Identify which cell holds the provided text, then report its [x, y] central coordinate. 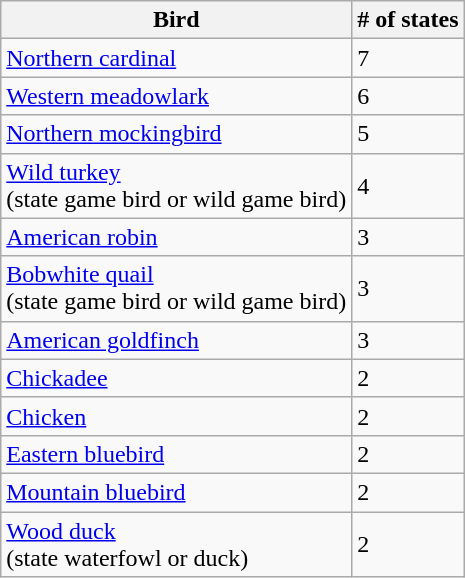
4 [408, 186]
Chickadee [176, 378]
Chicken [176, 416]
6 [408, 96]
5 [408, 134]
Bobwhite quail(state game bird or wild game bird) [176, 288]
7 [408, 58]
Northern mockingbird [176, 134]
American robin [176, 237]
Northern cardinal [176, 58]
Eastern bluebird [176, 454]
Mountain bluebird [176, 492]
Wood duck(state waterfowl or duck) [176, 544]
American goldfinch [176, 340]
Wild turkey(state game bird or wild game bird) [176, 186]
# of states [408, 20]
Western meadowlark [176, 96]
Bird [176, 20]
